Find where the given text appears and provide that cell's center as [X, Y] coordinate. 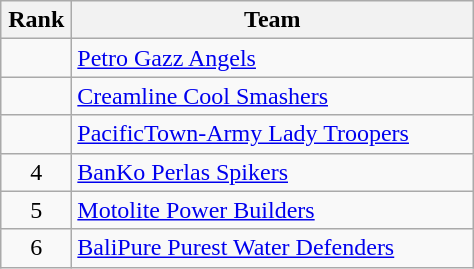
Motolite Power Builders [272, 210]
4 [36, 172]
BanKo Perlas Spikers [272, 172]
Petro Gazz Angels [272, 58]
Creamline Cool Smashers [272, 96]
Rank [36, 20]
BaliPure Purest Water Defenders [272, 248]
PacificTown-Army Lady Troopers [272, 134]
Team [272, 20]
6 [36, 248]
5 [36, 210]
